Return the (x, y) coordinate for the center point of the cell that contains the specified text.  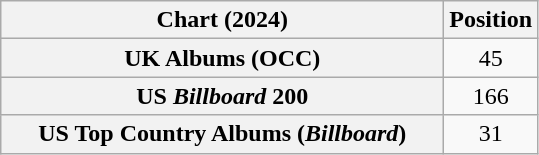
Position (491, 20)
45 (491, 58)
166 (491, 96)
US Top Country Albums (Billboard) (222, 134)
Chart (2024) (222, 20)
31 (491, 134)
UK Albums (OCC) (222, 58)
US Billboard 200 (222, 96)
